Search for the cell housing the specified text and yield its [x, y] center coordinate. 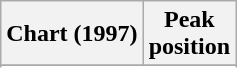
Chart (1997) [72, 34]
Peakposition [189, 34]
